Determine the (x, y) coordinate at the center of the cell enclosing the given text.  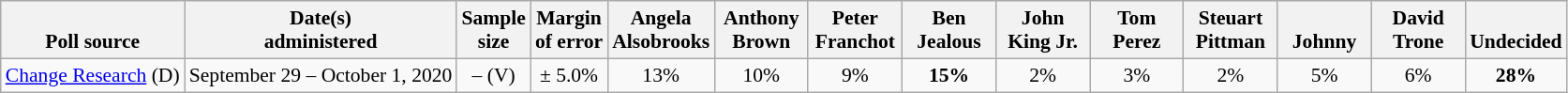
– (V) (493, 75)
6% (1418, 75)
SteuartPittman (1231, 30)
BenJealous (948, 30)
JohnKing Jr. (1043, 30)
15% (948, 75)
Marginof error (569, 30)
September 29 – October 1, 2020 (321, 75)
Undecided (1516, 30)
28% (1516, 75)
10% (761, 75)
AnthonyBrown (761, 30)
DavidTrone (1418, 30)
5% (1324, 75)
Samplesize (493, 30)
Date(s)administered (321, 30)
3% (1137, 75)
13% (661, 75)
PeterFranchot (855, 30)
Change Research (D) (93, 75)
± 5.0% (569, 75)
AngelaAlsobrooks (661, 30)
Poll source (93, 30)
9% (855, 75)
TomPerez (1137, 30)
Johnny (1324, 30)
